Capture the cell that displays the provided text and extract its (X, Y) central coordinate. 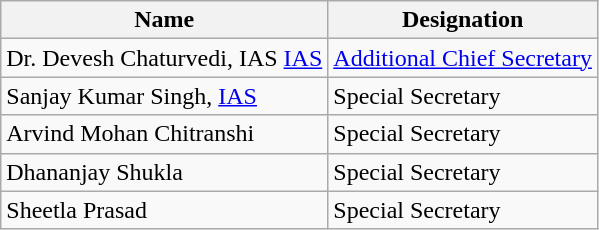
Arvind Mohan Chitranshi (164, 134)
Sanjay Kumar Singh, IAS (164, 96)
Designation (463, 20)
Sheetla Prasad (164, 210)
Dr. Devesh Chaturvedi, IAS IAS (164, 58)
Dhananjay Shukla (164, 172)
Additional Chief Secretary (463, 58)
Name (164, 20)
